Output the [x, y] coordinate of the center of the cell containing the given text.  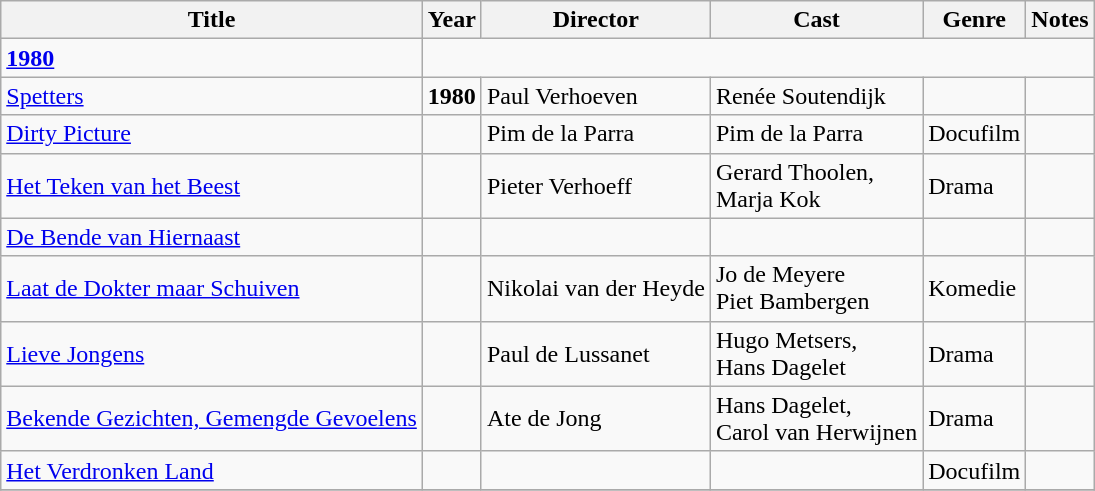
Nikolai van der Heyde [596, 288]
Year [452, 20]
Genre [974, 20]
Hans Dagelet,Carol van Herwijnen [816, 418]
Bekende Gezichten, Gemengde Gevoelens [212, 418]
Hugo Metsers,Hans Dagelet [816, 354]
Pieter Verhoeff [596, 186]
Het Verdronken Land [212, 470]
Laat de Dokter maar Schuiven [212, 288]
Jo de MeyerePiet Bambergen [816, 288]
Spetters [212, 96]
Paul Verhoeven [596, 96]
Gerard Thoolen,Marja Kok [816, 186]
Lieve Jongens [212, 354]
Ate de Jong [596, 418]
De Bende van Hiernaast [212, 237]
Renée Soutendijk [816, 96]
Title [212, 20]
Het Teken van het Beest [212, 186]
Cast [816, 20]
Komedie [974, 288]
Director [596, 20]
Notes [1060, 20]
Paul de Lussanet [596, 354]
Dirty Picture [212, 134]
